Locate the cell with the specified text and output its [X, Y] center coordinate. 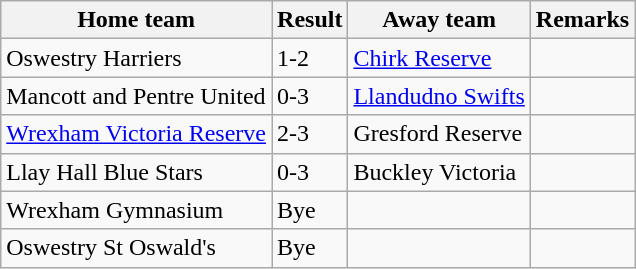
Home team [136, 20]
Gresford Reserve [439, 134]
Away team [439, 20]
Buckley Victoria [439, 172]
Result [310, 20]
Mancott and Pentre United [136, 96]
Llay Hall Blue Stars [136, 172]
Wrexham Victoria Reserve [136, 134]
Wrexham Gymnasium [136, 210]
Oswestry Harriers [136, 58]
Remarks [582, 20]
Llandudno Swifts [439, 96]
Oswestry St Oswald's [136, 248]
1-2 [310, 58]
Chirk Reserve [439, 58]
2-3 [310, 134]
